Capture the cell that displays the provided text and extract its [x, y] central coordinate. 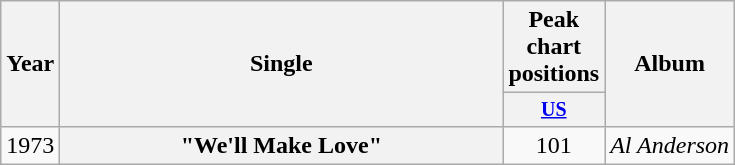
Album [670, 64]
Single [282, 64]
Peak chartpositions [554, 47]
101 [554, 145]
1973 [30, 145]
Al Anderson [670, 145]
"We'll Make Love" [282, 145]
Year [30, 64]
US [554, 110]
